From the cell containing the given text, extract its center point as [X, Y] coordinate. 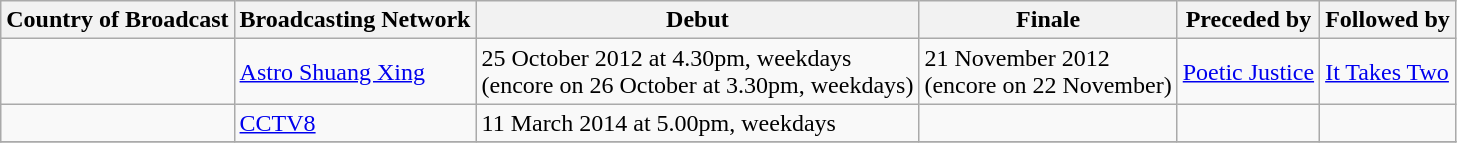
It Takes Two [1388, 72]
Astro Shuang Xing [355, 72]
11 March 2014 at 5.00pm, weekdays [698, 123]
Broadcasting Network [355, 20]
Finale [1048, 20]
Debut [698, 20]
Preceded by [1248, 20]
25 October 2012 at 4.30pm, weekdays (encore on 26 October at 3.30pm, weekdays) [698, 72]
Country of Broadcast [118, 20]
21 November 2012 (encore on 22 November) [1048, 72]
Poetic Justice [1248, 72]
Followed by [1388, 20]
CCTV8 [355, 123]
